For the text-containing cell, return its midpoint in [x, y] coordinate format. 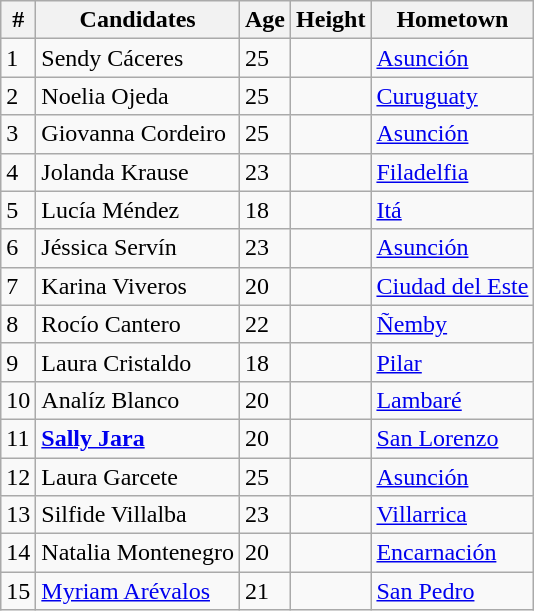
Rocío Cantero [138, 324]
Villarrica [452, 515]
10 [18, 400]
13 [18, 515]
5 [18, 210]
San Lorenzo [452, 438]
22 [264, 324]
Ciudad del Este [452, 286]
Filadelfia [452, 172]
21 [264, 591]
Laura Garcete [138, 477]
9 [18, 362]
Candidates [138, 20]
Jolanda Krause [138, 172]
Giovanna Cordeiro [138, 134]
1 [18, 58]
Itá [452, 210]
Height [331, 20]
14 [18, 553]
Pilar [452, 362]
Sendy Cáceres [138, 58]
3 [18, 134]
Sally Jara [138, 438]
Age [264, 20]
Encarnación [452, 553]
7 [18, 286]
Analíz Blanco [138, 400]
15 [18, 591]
2 [18, 96]
Lucía Méndez [138, 210]
Curuguaty [452, 96]
Myriam Arévalos [138, 591]
Ñemby [452, 324]
12 [18, 477]
Karina Viveros [138, 286]
Jéssica Servín [138, 248]
Laura Cristaldo [138, 362]
6 [18, 248]
8 [18, 324]
Natalia Montenegro [138, 553]
11 [18, 438]
4 [18, 172]
Lambaré [452, 400]
Noelia Ojeda [138, 96]
Silfide Villalba [138, 515]
San Pedro [452, 591]
# [18, 20]
Hometown [452, 20]
